Identify which cell holds the provided text, then report its [X, Y] central coordinate. 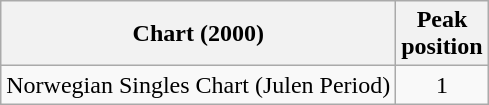
Chart (2000) [198, 34]
Peakposition [442, 34]
Norwegian Singles Chart (Julen Period) [198, 85]
1 [442, 85]
